Determine the [x, y] coordinate at the center of the cell enclosing the given text.  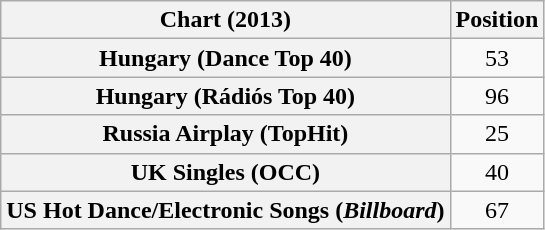
Hungary (Rádiós Top 40) [226, 96]
UK Singles (OCC) [226, 172]
Chart (2013) [226, 20]
Russia Airplay (TopHit) [226, 134]
40 [497, 172]
67 [497, 210]
53 [497, 58]
25 [497, 134]
96 [497, 96]
US Hot Dance/Electronic Songs (Billboard) [226, 210]
Position [497, 20]
Hungary (Dance Top 40) [226, 58]
